Return (X, Y) of the center of cell containing provided text 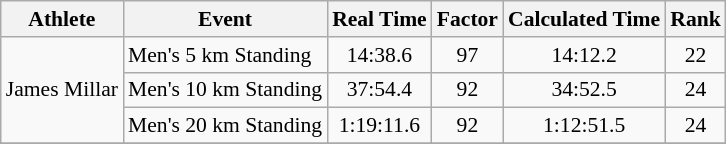
Men's 10 km Standing (225, 90)
Rank (696, 19)
14:12.2 (584, 55)
Real Time (380, 19)
1:12:51.5 (584, 126)
Factor (468, 19)
37:54.4 (380, 90)
Calculated Time (584, 19)
Men's 20 km Standing (225, 126)
22 (696, 55)
1:19:11.6 (380, 126)
James Millar (62, 90)
14:38.6 (380, 55)
Men's 5 km Standing (225, 55)
34:52.5 (584, 90)
Athlete (62, 19)
97 (468, 55)
Event (225, 19)
